Pinpoint the cell where the given text exists, returning its (x, y) midpoint coordinate. 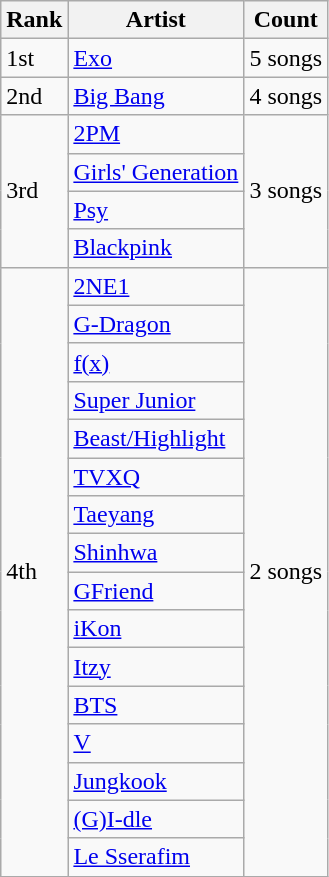
3 songs (286, 191)
3rd (34, 191)
Exo (156, 58)
4 songs (286, 96)
TVXQ (156, 477)
G-Dragon (156, 324)
Artist (156, 20)
GFriend (156, 591)
Beast/Highlight (156, 438)
V (156, 743)
Jungkook (156, 781)
Girls' Generation (156, 172)
Le Sserafim (156, 857)
Super Junior (156, 400)
Rank (34, 20)
BTS (156, 705)
Big Bang (156, 96)
4th (34, 572)
2nd (34, 96)
Psy (156, 210)
(G)I-dle (156, 819)
f(x) (156, 362)
2PM (156, 134)
Count (286, 20)
Itzy (156, 667)
2NE1 (156, 286)
5 songs (286, 58)
Shinhwa (156, 553)
1st (34, 58)
Blackpink (156, 248)
2 songs (286, 572)
iKon (156, 629)
Taeyang (156, 515)
